From the cell containing the given text, extract its center point as (x, y) coordinate. 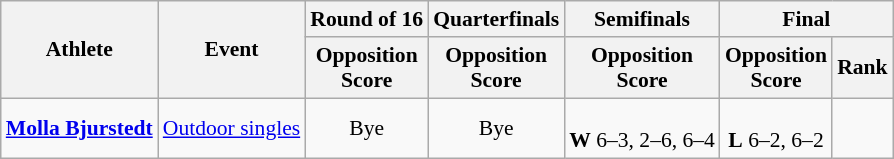
L 6–2, 6–2 (776, 128)
Semifinals (642, 19)
Final (806, 19)
Athlete (80, 50)
Molla Bjurstedt (80, 128)
Quarterfinals (496, 19)
Outdoor singles (232, 128)
Round of 16 (366, 19)
W 6–3, 2–6, 6–4 (642, 128)
Rank (862, 68)
Event (232, 50)
